Provide the [X, Y] coordinate of the cell's center where the given text is located.  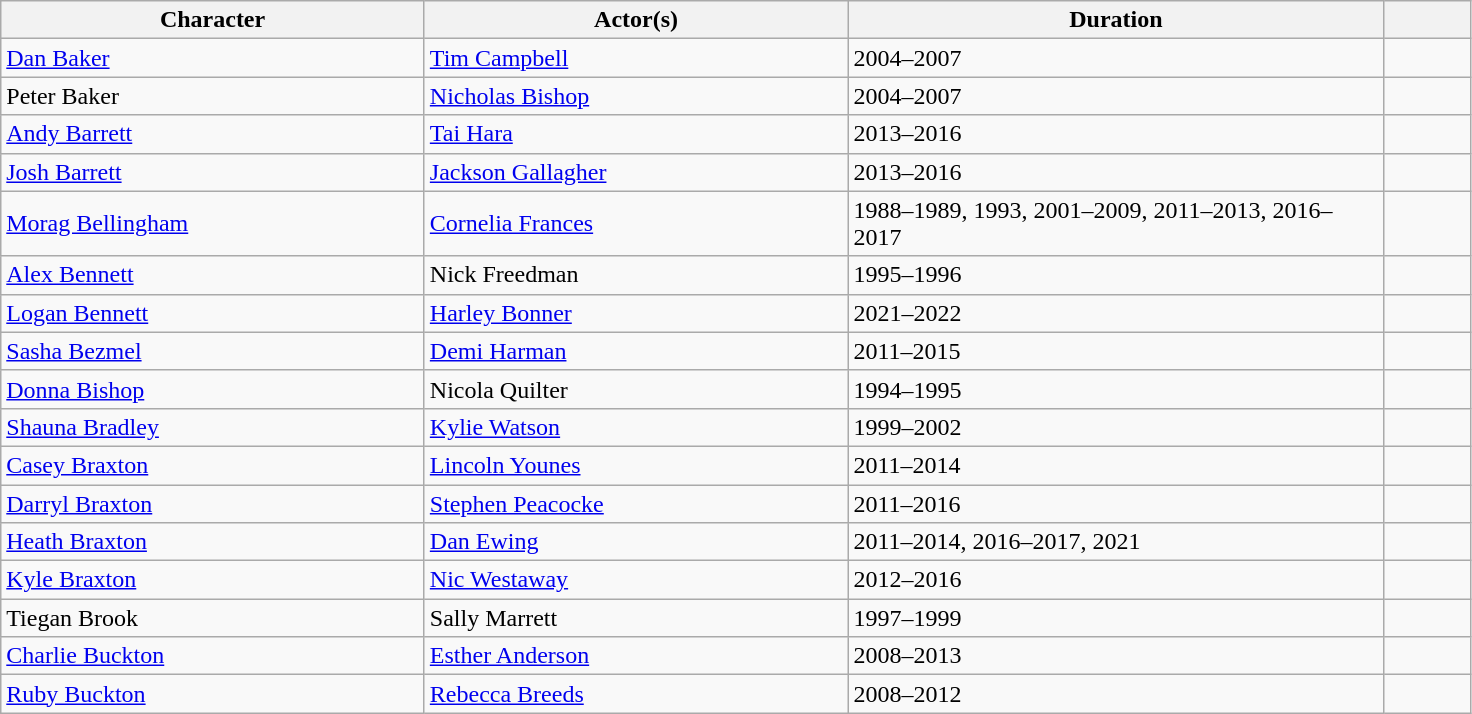
Dan Baker [213, 58]
Nicholas Bishop [636, 96]
Andy Barrett [213, 134]
Nic Westaway [636, 580]
Tim Campbell [636, 58]
Charlie Buckton [213, 656]
Cornelia Frances [636, 224]
Peter Baker [213, 96]
Darryl Braxton [213, 503]
Sally Marrett [636, 618]
2008–2013 [1116, 656]
2021–2022 [1116, 313]
Heath Braxton [213, 542]
Harley Bonner [636, 313]
Shauna Bradley [213, 427]
2008–2012 [1116, 694]
Kylie Watson [636, 427]
Josh Barrett [213, 172]
1995–1996 [1116, 275]
Actor(s) [636, 20]
Alex Bennett [213, 275]
1988–1989, 1993, 2001–2009, 2011–2013, 2016–2017 [1116, 224]
Demi Harman [636, 351]
Tiegan Brook [213, 618]
Rebecca Breeds [636, 694]
2011–2014, 2016–2017, 2021 [1116, 542]
Donna Bishop [213, 389]
Jackson Gallagher [636, 172]
Dan Ewing [636, 542]
1997–1999 [1116, 618]
2011–2014 [1116, 465]
Kyle Braxton [213, 580]
2011–2016 [1116, 503]
Esther Anderson [636, 656]
Casey Braxton [213, 465]
Morag Bellingham [213, 224]
Stephen Peacocke [636, 503]
Tai Hara [636, 134]
Sasha Bezmel [213, 351]
2012–2016 [1116, 580]
Duration [1116, 20]
Logan Bennett [213, 313]
Character [213, 20]
Ruby Buckton [213, 694]
Nick Freedman [636, 275]
1999–2002 [1116, 427]
Nicola Quilter [636, 389]
1994–1995 [1116, 389]
Lincoln Younes [636, 465]
2011–2015 [1116, 351]
